Capture the cell that displays the provided text and extract its [x, y] central coordinate. 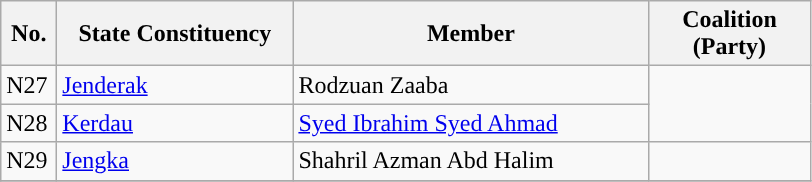
Jengka [175, 161]
N28 [29, 123]
N29 [29, 161]
Jenderak [175, 85]
No. [29, 34]
Syed Ibrahim Syed Ahmad [471, 123]
Coalition (Party) [730, 34]
Rodzuan Zaaba [471, 85]
Kerdau [175, 123]
N27 [29, 85]
State Constituency [175, 34]
Shahril Azman Abd Halim [471, 161]
Member [471, 34]
